Capture the cell that displays the provided text and extract its [x, y] central coordinate. 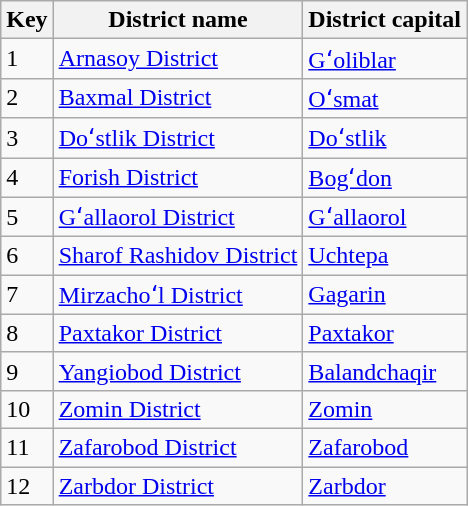
Doʻstlik District [178, 138]
Baxmal District [178, 98]
4 [27, 178]
Oʻsmat [385, 98]
District capital [385, 20]
11 [27, 447]
District name [178, 20]
7 [27, 295]
Forish District [178, 178]
Yangiobod District [178, 371]
8 [27, 333]
Arnasoy District [178, 59]
10 [27, 409]
Zomin [385, 409]
Paxtakor [385, 333]
Zarbdor District [178, 485]
Gʻallaorol [385, 217]
5 [27, 217]
Zafarobod [385, 447]
Zomin District [178, 409]
1 [27, 59]
2 [27, 98]
12 [27, 485]
Mirzachoʻl District [178, 295]
Zarbdor [385, 485]
Paxtakor District [178, 333]
Bogʻdon [385, 178]
3 [27, 138]
Doʻstlik [385, 138]
Gagarin [385, 295]
9 [27, 371]
Gʻoliblar [385, 59]
Key [27, 20]
Balandchaqir [385, 371]
6 [27, 256]
Sharof Rashidov District [178, 256]
Zafarobod District [178, 447]
Gʻallaorol District [178, 217]
Uchtepa [385, 256]
